Pinpoint the cell where the given text exists, returning its [x, y] midpoint coordinate. 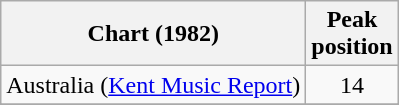
Peakposition [352, 34]
Australia (Kent Music Report) [154, 85]
14 [352, 85]
Chart (1982) [154, 34]
